Detect which cell encompasses the target text, then output its (X, Y) center coordinate. 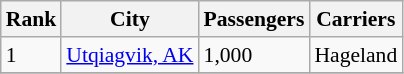
City (130, 19)
Passengers (254, 19)
Hageland (356, 55)
1 (32, 55)
1,000 (254, 55)
Carriers (356, 19)
Utqiagvik, AK (130, 55)
Rank (32, 19)
